For the text-containing cell, return its midpoint in [x, y] coordinate format. 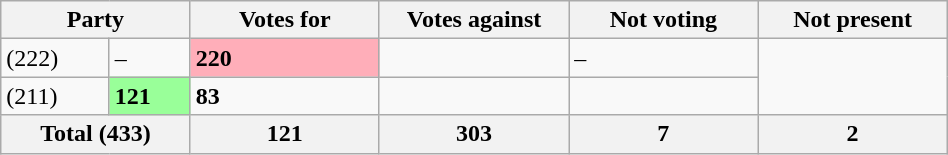
303 [474, 134]
Total (433) [96, 134]
Not present [852, 20]
83 [284, 96]
(211) [55, 96]
Votes for [284, 20]
Votes against [474, 20]
7 [664, 134]
2 [852, 134]
(222) [55, 58]
Not voting [664, 20]
Party [96, 20]
220 [284, 58]
